Detect which cell encompasses the target text, then output its [X, Y] center coordinate. 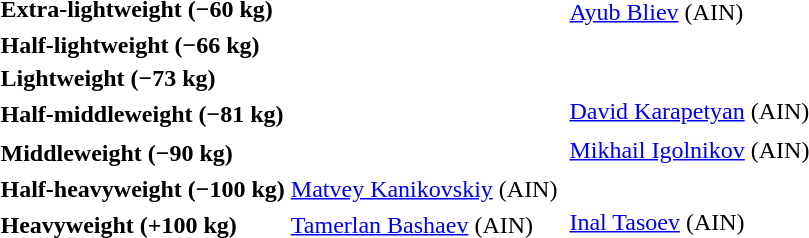
Matvey Kanikovskiy (AIN) [424, 189]
